Provide the [X, Y] coordinate of the cell's center where the given text is located.  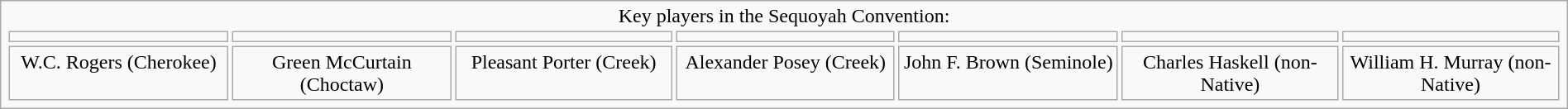
W.C. Rogers (Cherokee) [119, 73]
William H. Murray (non-Native) [1451, 73]
Charles Haskell (non-Native) [1230, 73]
Alexander Posey (Creek) [786, 73]
John F. Brown (Seminole) [1009, 73]
Green McCurtain (Choctaw) [342, 73]
Pleasant Porter (Creek) [564, 73]
